Return (X, Y) of the center of cell containing provided text 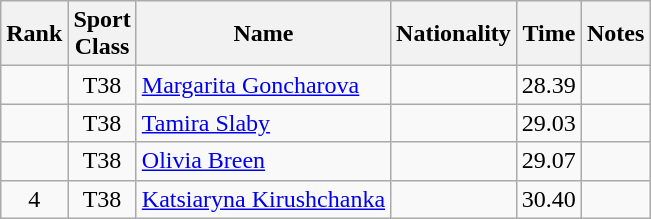
Nationality (454, 34)
Time (548, 34)
Olivia Breen (263, 161)
Notes (615, 34)
29.03 (548, 123)
28.39 (548, 85)
4 (34, 199)
Katsiaryna Kirushchanka (263, 199)
Tamira Slaby (263, 123)
Rank (34, 34)
Name (263, 34)
Margarita Goncharova (263, 85)
30.40 (548, 199)
SportClass (102, 34)
29.07 (548, 161)
